Output the [X, Y] coordinate of the center of the cell containing the given text.  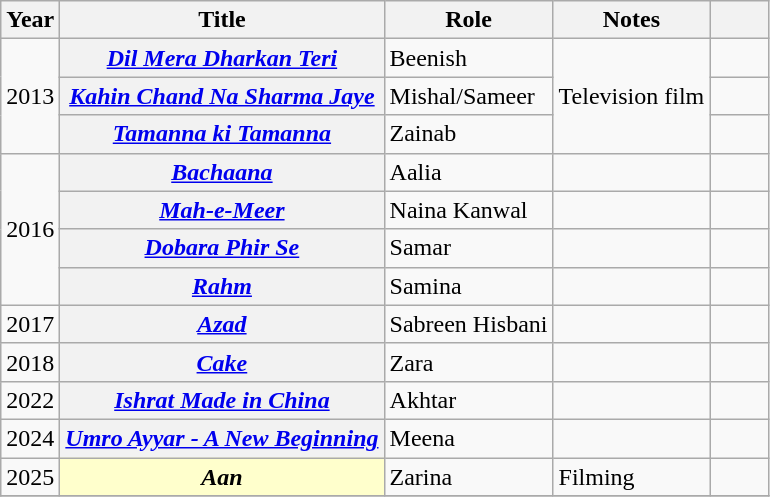
Samina [468, 286]
Naina Kanwal [468, 210]
2025 [30, 477]
Role [468, 20]
Aan [222, 477]
Bachaana [222, 172]
Dobara Phir Se [222, 248]
Aalia [468, 172]
Television film [632, 96]
Umro Ayyar - A New Beginning [222, 438]
2016 [30, 229]
2017 [30, 324]
Azad [222, 324]
Beenish [468, 58]
Zarina [468, 477]
Rahm [222, 286]
Zainab [468, 134]
Mah-e-Meer [222, 210]
Meena [468, 438]
Kahin Chand Na Sharma Jaye [222, 96]
Akhtar [468, 400]
2022 [30, 400]
Ishrat Made in China [222, 400]
Mishal/Sameer [468, 96]
2024 [30, 438]
Dil Mera Dharkan Teri [222, 58]
Year [30, 20]
Tamanna ki Tamanna [222, 134]
Sabreen Hisbani [468, 324]
2013 [30, 96]
Cake [222, 362]
Zara [468, 362]
Samar [468, 248]
Title [222, 20]
Notes [632, 20]
2018 [30, 362]
Filming [632, 477]
